Locate the cell with the specified text and output its [x, y] center coordinate. 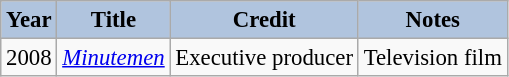
2008 [29, 58]
Minutemen [114, 58]
Television film [432, 58]
Notes [432, 20]
Credit [264, 20]
Title [114, 20]
Year [29, 20]
Executive producer [264, 58]
